Scan for the cell matching the given text and deliver its [X, Y] coordinate at center. 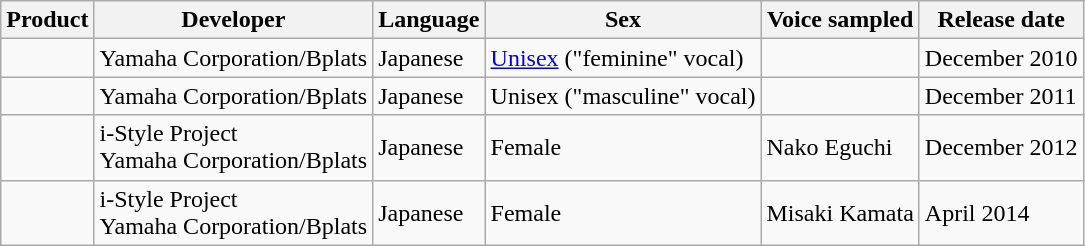
Release date [1001, 20]
Unisex ("feminine" vocal) [623, 58]
Developer [234, 20]
April 2014 [1001, 212]
December 2012 [1001, 148]
Language [429, 20]
Misaki Kamata [840, 212]
Product [48, 20]
December 2011 [1001, 96]
December 2010 [1001, 58]
Voice sampled [840, 20]
Unisex ("masculine" vocal) [623, 96]
Nako Eguchi [840, 148]
Sex [623, 20]
